Extract the (x, y) coordinate from the center of the cell holding the provided text.  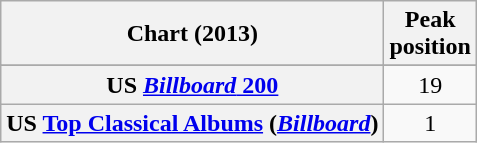
US Billboard 200 (192, 85)
19 (430, 85)
US Top Classical Albums (Billboard) (192, 123)
Peakposition (430, 34)
Chart (2013) (192, 34)
1 (430, 123)
